Find where the given text appears and provide that cell's center as (X, Y) coordinate. 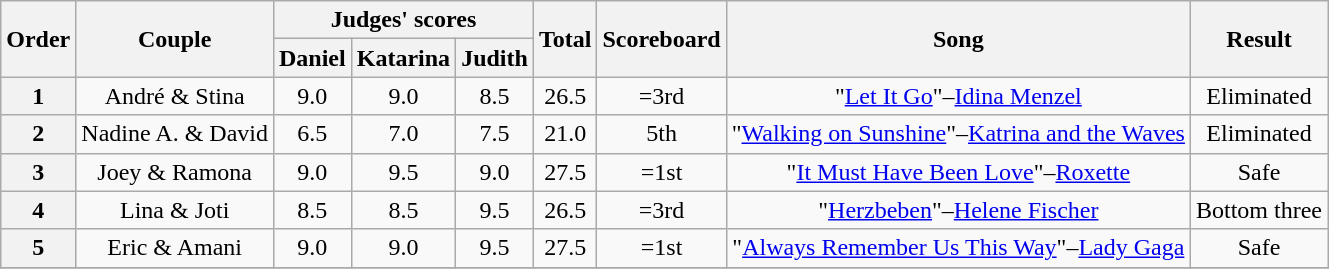
Judges' scores (403, 20)
4 (38, 210)
Song (958, 39)
3 (38, 172)
Result (1258, 39)
Scoreboard (662, 39)
Nadine A. & David (175, 134)
Total (565, 39)
"It Must Have Been Love"–Roxette (958, 172)
Joey & Ramona (175, 172)
6.5 (312, 134)
"Let It Go"–Idina Menzel (958, 96)
2 (38, 134)
"Herzbeben"–Helene Fischer (958, 210)
Eric & Amani (175, 248)
Judith (495, 58)
Order (38, 39)
Couple (175, 39)
"Walking on Sunshine"–Katrina and the Waves (958, 134)
7.0 (403, 134)
Bottom three (1258, 210)
André & Stina (175, 96)
5th (662, 134)
"Always Remember Us This Way"–Lady Gaga (958, 248)
7.5 (495, 134)
1 (38, 96)
Lina & Joti (175, 210)
5 (38, 248)
Katarina (403, 58)
21.0 (565, 134)
Daniel (312, 58)
